Extract the (X, Y) coordinate from the center of the cell holding the provided text.  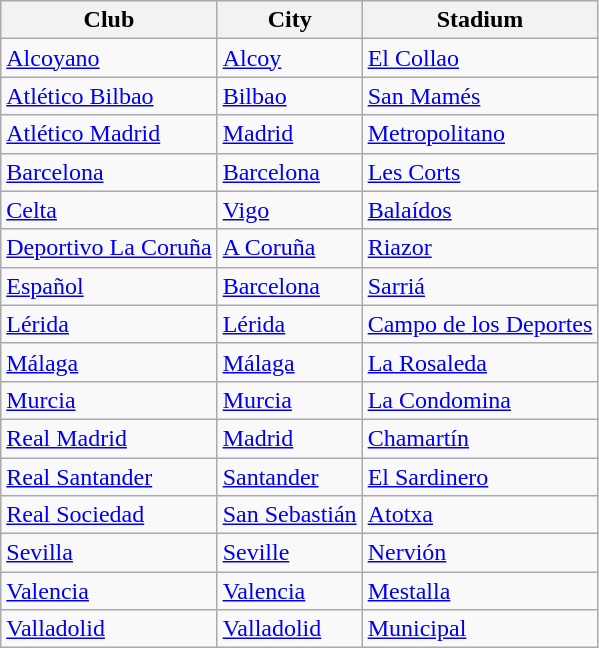
Balaídos (480, 210)
Mestalla (480, 591)
A Coruña (290, 248)
Real Sociedad (109, 515)
Stadium (480, 20)
Bilbao (290, 96)
Real Santander (109, 477)
San Mamés (480, 96)
Atlético Bilbao (109, 96)
El Sardinero (480, 477)
Alcoyano (109, 58)
Alcoy (290, 58)
City (290, 20)
Municipal (480, 629)
Les Corts (480, 172)
Español (109, 286)
La Condomina (480, 400)
Sevilla (109, 553)
Seville (290, 553)
Club (109, 20)
Real Madrid (109, 438)
Campo de los Deportes (480, 324)
Sarriá (480, 286)
El Collao (480, 58)
Deportivo La Coruña (109, 248)
Chamartín (480, 438)
Celta (109, 210)
Atlético Madrid (109, 134)
Vigo (290, 210)
San Sebastián (290, 515)
La Rosaleda (480, 362)
Nervión (480, 553)
Riazor (480, 248)
Santander (290, 477)
Atotxa (480, 515)
Metropolitano (480, 134)
